Return the [x, y] coordinate for the center point of the cell that contains the specified text.  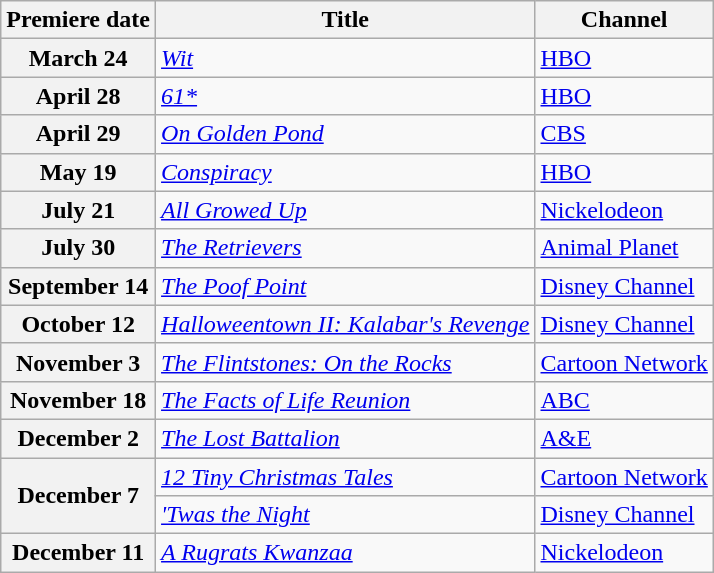
ABC [624, 400]
May 19 [78, 172]
April 28 [78, 96]
Halloweentown II: Kalabar's Revenge [346, 324]
A Rugrats Kwanzaa [346, 553]
On Golden Pond [346, 134]
CBS [624, 134]
March 24 [78, 58]
October 12 [78, 324]
December 11 [78, 553]
The Facts of Life Reunion [346, 400]
Wit [346, 58]
12 Tiny Christmas Tales [346, 477]
July 21 [78, 210]
December 2 [78, 438]
July 30 [78, 248]
The Retrievers [346, 248]
Conspiracy [346, 172]
Animal Planet [624, 248]
61* [346, 96]
The Poof Point [346, 286]
All Growed Up [346, 210]
December 7 [78, 496]
November 3 [78, 362]
The Flintstones: On the Rocks [346, 362]
November 18 [78, 400]
April 29 [78, 134]
Title [346, 20]
The Lost Battalion [346, 438]
'Twas the Night [346, 515]
September 14 [78, 286]
A&E [624, 438]
Premiere date [78, 20]
Channel [624, 20]
